From the cell containing the given text, extract its center point as [x, y] coordinate. 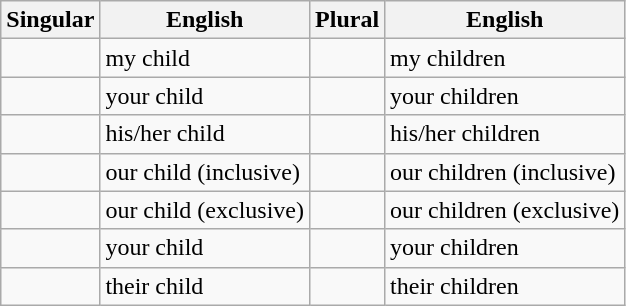
Plural [348, 20]
our children (inclusive) [505, 172]
my children [505, 58]
our child (inclusive) [205, 172]
Singular [50, 20]
our children (exclusive) [505, 210]
their children [505, 286]
our child (exclusive) [205, 210]
his/her child [205, 134]
my child [205, 58]
their child [205, 286]
his/her children [505, 134]
